Identify which cell holds the provided text, then report its [X, Y] central coordinate. 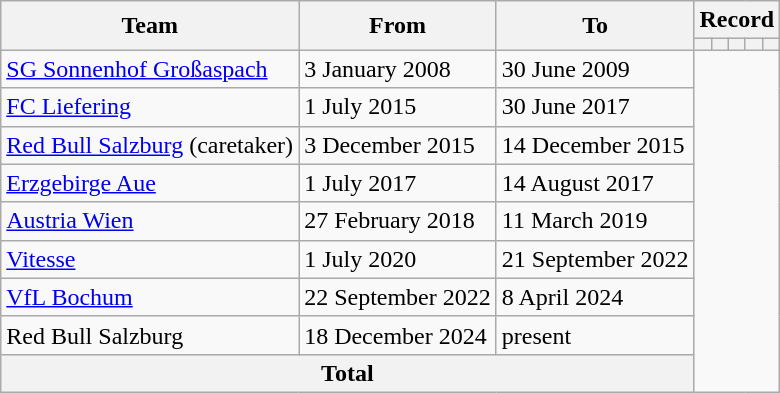
1 July 2020 [398, 259]
1 July 2015 [398, 107]
Total [348, 373]
8 April 2024 [595, 297]
3 December 2015 [398, 145]
18 December 2024 [398, 335]
14 August 2017 [595, 183]
FC Liefering [150, 107]
Vitesse [150, 259]
Red Bull Salzburg (caretaker) [150, 145]
14 December 2015 [595, 145]
From [398, 26]
SG Sonnenhof Großaspach [150, 69]
11 March 2019 [595, 221]
30 June 2017 [595, 107]
3 January 2008 [398, 69]
VfL Bochum [150, 297]
22 September 2022 [398, 297]
present [595, 335]
To [595, 26]
30 June 2009 [595, 69]
Erzgebirge Aue [150, 183]
27 February 2018 [398, 221]
Red Bull Salzburg [150, 335]
Austria Wien [150, 221]
21 September 2022 [595, 259]
Record [737, 20]
Team [150, 26]
1 July 2017 [398, 183]
